Find where the given text appears and provide that cell's center as [X, Y] coordinate. 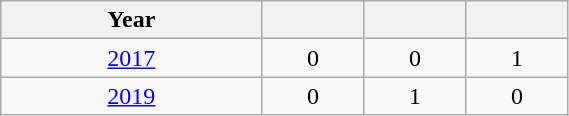
2017 [132, 58]
2019 [132, 96]
Year [132, 20]
